Find where the given text appears and provide that cell's center as (X, Y) coordinate. 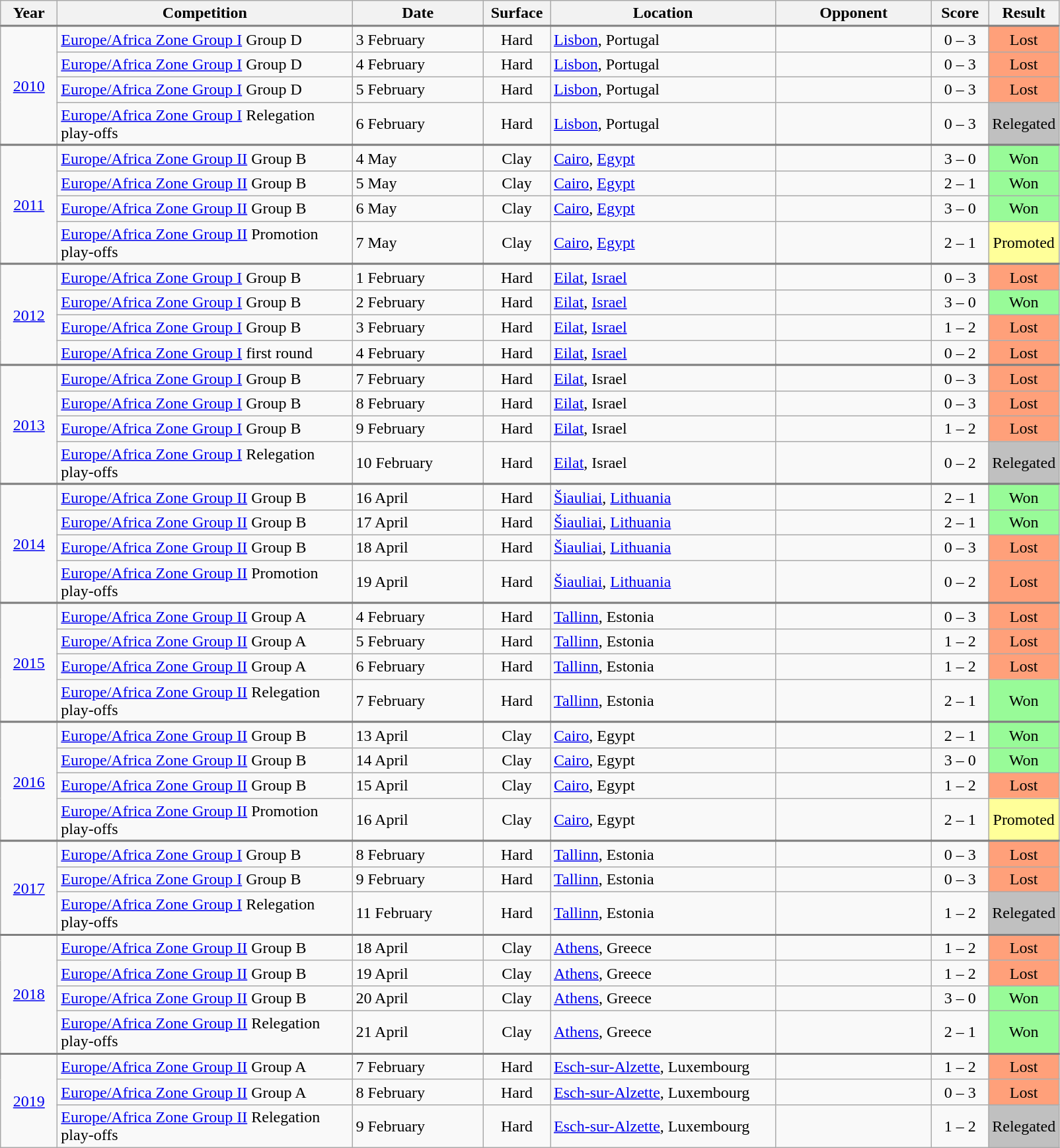
2015 (29, 663)
Competition (205, 13)
Surface (517, 13)
5 May (418, 183)
10 February (418, 463)
2018 (29, 994)
2014 (29, 544)
Date (418, 13)
Year (29, 13)
1 February (418, 278)
2019 (29, 1100)
Location (662, 13)
15 April (418, 785)
2016 (29, 782)
7 May (418, 242)
2013 (29, 425)
Result (1024, 13)
Opponent (854, 13)
14 April (418, 760)
2017 (29, 888)
13 April (418, 735)
2010 (29, 86)
Europe/Africa Zone Group I first round (205, 352)
Score (960, 13)
4 May (418, 159)
2 February (418, 302)
6 May (418, 208)
20 April (418, 998)
17 April (418, 522)
2012 (29, 315)
21 April (418, 1032)
2011 (29, 205)
11 February (418, 913)
